Detect which cell encompasses the target text, then output its (X, Y) center coordinate. 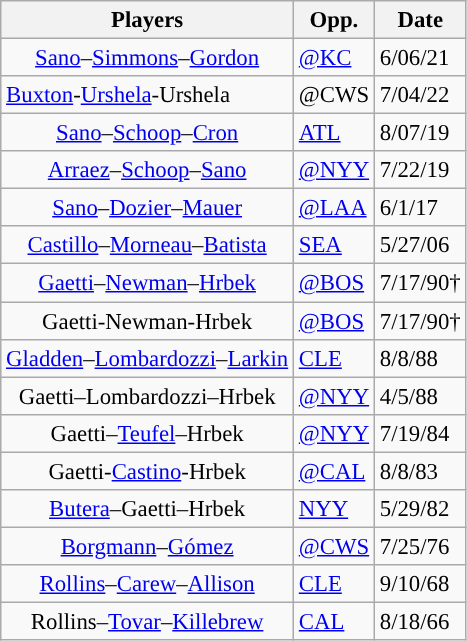
7/04/22 (420, 95)
CAL (334, 621)
Gladden–Lombardozzi–Larkin (148, 358)
NYY (334, 509)
ATL (334, 133)
8/8/83 (420, 471)
8/07/19 (420, 133)
Sano–Dozier–Mauer (148, 208)
5/27/06 (420, 245)
Arraez–Schoop–Sano (148, 170)
5/29/82 (420, 509)
@KC (334, 58)
Gaetti-Castino-Hrbek (148, 471)
6/06/21 (420, 58)
Opp. (334, 20)
Gaetti–Newman–Hrbek (148, 283)
8/18/66 (420, 621)
Rollins–Tovar–Killebrew (148, 621)
SEA (334, 245)
Gaetti-Newman-Hrbek (148, 321)
Players (148, 20)
Rollins–Carew–Allison (148, 584)
Castillo–Morneau–Batista (148, 245)
7/25/76 (420, 546)
Sano–Schoop–Cron (148, 133)
Borgmann–Gómez (148, 546)
6/1/17 (420, 208)
Gaetti–Teufel–Hrbek (148, 433)
Sano–Simmons–Gordon (148, 58)
Gaetti–Lombardozzi–Hrbek (148, 396)
@LAA (334, 208)
Date (420, 20)
4/5/88 (420, 396)
Butera–Gaetti–Hrbek (148, 509)
7/22/19 (420, 170)
9/10/68 (420, 584)
8/8/88 (420, 358)
Buxton-Urshela-Urshela (148, 95)
@CAL (334, 471)
7/19/84 (420, 433)
